Output the [x, y] coordinate of the center of the cell containing the given text.  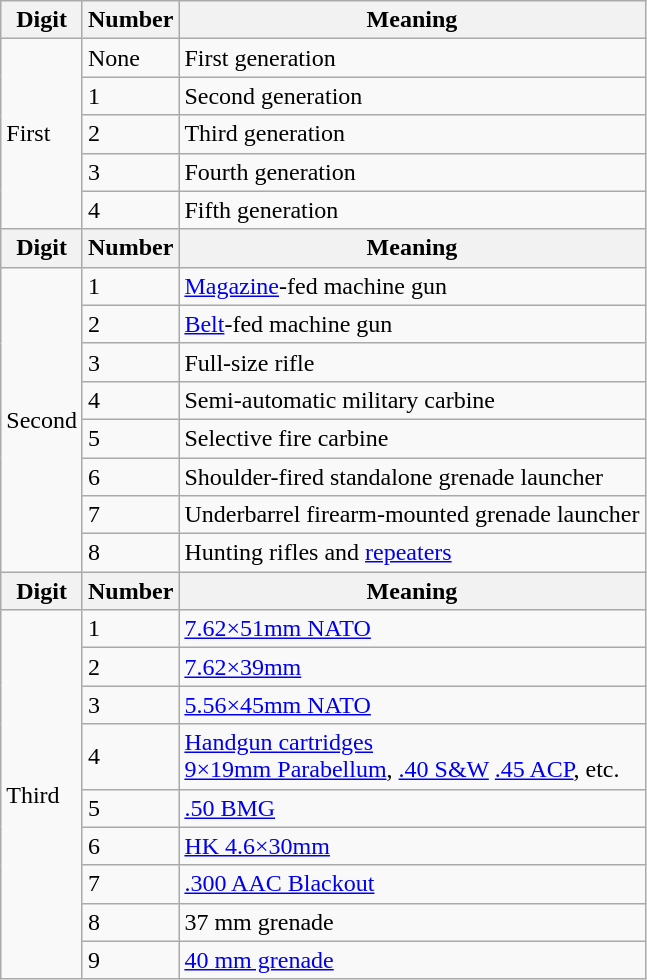
HK 4.6×30mm [412, 846]
Third [42, 795]
37 mm grenade [412, 922]
Fourth generation [412, 172]
First generation [412, 58]
First [42, 134]
Shoulder-fired standalone grenade launcher [412, 477]
Magazine-fed machine gun [412, 286]
.50 BMG [412, 808]
.300 AAC Blackout [412, 884]
Full-size rifle [412, 362]
5.56×45mm NATO [412, 705]
Second generation [412, 96]
Semi-automatic military carbine [412, 400]
7.62×51mm NATO [412, 629]
40 mm grenade [412, 960]
Handgun cartridges9×19mm Parabellum, .40 S&W .45 ACP, etc. [412, 756]
None [130, 58]
Hunting rifles and repeaters [412, 553]
Underbarrel firearm-mounted grenade launcher [412, 515]
Belt-fed machine gun [412, 324]
Fifth generation [412, 210]
7.62×39mm [412, 667]
Selective fire carbine [412, 438]
Third generation [412, 134]
Second [42, 419]
9 [130, 960]
